Identify which cell holds the provided text, then report its [X, Y] central coordinate. 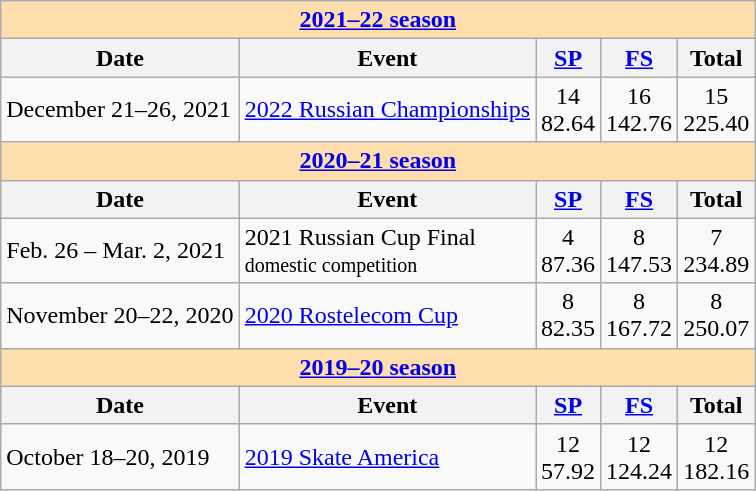
December 21–26, 2021 [120, 110]
8 147.53 [640, 250]
8 82.35 [568, 316]
2021–22 season [378, 20]
8 167.72 [640, 316]
4 87.36 [568, 250]
12 57.92 [568, 456]
14 82.64 [568, 110]
2020–21 season [378, 161]
October 18–20, 2019 [120, 456]
2020 Rostelecom Cup [387, 316]
2022 Russian Championships [387, 110]
2021 Russian Cup Final domestic competition [387, 250]
2019 Skate America [387, 456]
7 234.89 [716, 250]
15 225.40 [716, 110]
2019–20 season [378, 367]
November 20–22, 2020 [120, 316]
8 250.07 [716, 316]
12 124.24 [640, 456]
16 142.76 [640, 110]
Feb. 26 – Mar. 2, 2021 [120, 250]
12 182.16 [716, 456]
